From the cell containing the given text, extract its center point as (X, Y) coordinate. 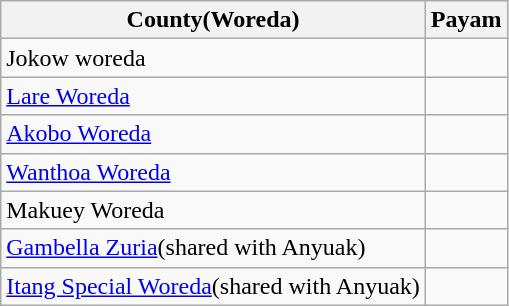
Makuey Woreda (214, 210)
Itang Special Woreda(shared with Anyuak) (214, 286)
Wanthoa Woreda (214, 172)
County(Woreda) (214, 20)
Akobo Woreda (214, 134)
Gambella Zuria(shared with Anyuak) (214, 248)
Lare Woreda (214, 96)
Payam (466, 20)
Jokow woreda (214, 58)
